From the cell containing the given text, extract its center point as (x, y) coordinate. 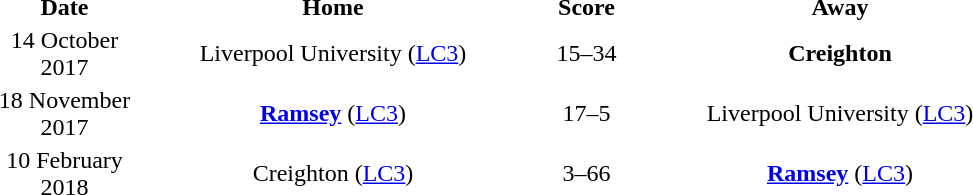
17–5 (586, 114)
Liverpool University (LC3) (333, 54)
15–34 (586, 54)
Ramsey (LC3) (333, 114)
